Return [X, Y] of the center of cell containing provided text 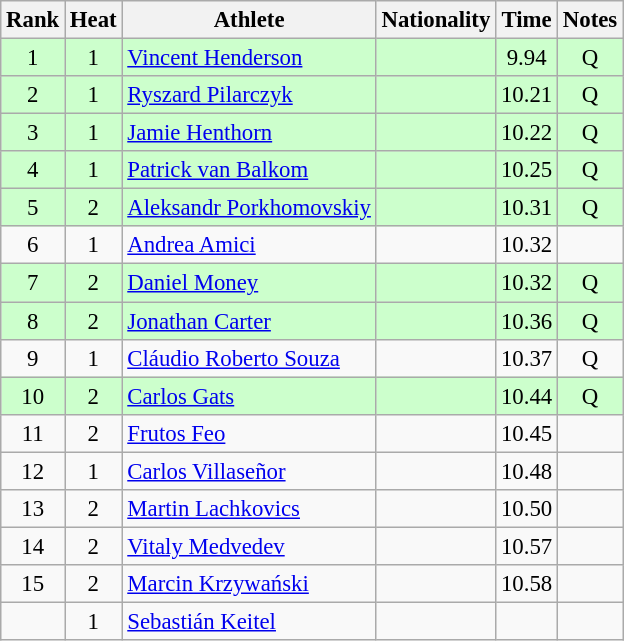
8 [33, 321]
10.37 [527, 358]
Sebastián Keitel [249, 621]
Jamie Henthorn [249, 133]
10.45 [527, 433]
Patrick van Balkom [249, 170]
11 [33, 433]
9.94 [527, 58]
Notes [590, 20]
Heat [94, 20]
10.57 [527, 546]
10.50 [527, 509]
4 [33, 170]
Frutos Feo [249, 433]
7 [33, 283]
10.44 [527, 396]
Cláudio Roberto Souza [249, 358]
10.58 [527, 584]
Time [527, 20]
10.31 [527, 208]
Carlos Gats [249, 396]
3 [33, 133]
10.25 [527, 170]
Carlos Villaseñor [249, 471]
10.21 [527, 95]
Andrea Amici [249, 245]
10.36 [527, 321]
Jonathan Carter [249, 321]
10.22 [527, 133]
Rank [33, 20]
Athlete [249, 20]
5 [33, 208]
Martin Lachkovics [249, 509]
14 [33, 546]
Daniel Money [249, 283]
13 [33, 509]
Marcin Krzywański [249, 584]
Vitaly Medvedev [249, 546]
Aleksandr Porkhomovskiy [249, 208]
Ryszard Pilarczyk [249, 95]
Nationality [436, 20]
9 [33, 358]
Vincent Henderson [249, 58]
12 [33, 471]
10 [33, 396]
10.48 [527, 471]
6 [33, 245]
15 [33, 584]
